Scan for the cell matching the given text and deliver its (X, Y) coordinate at center. 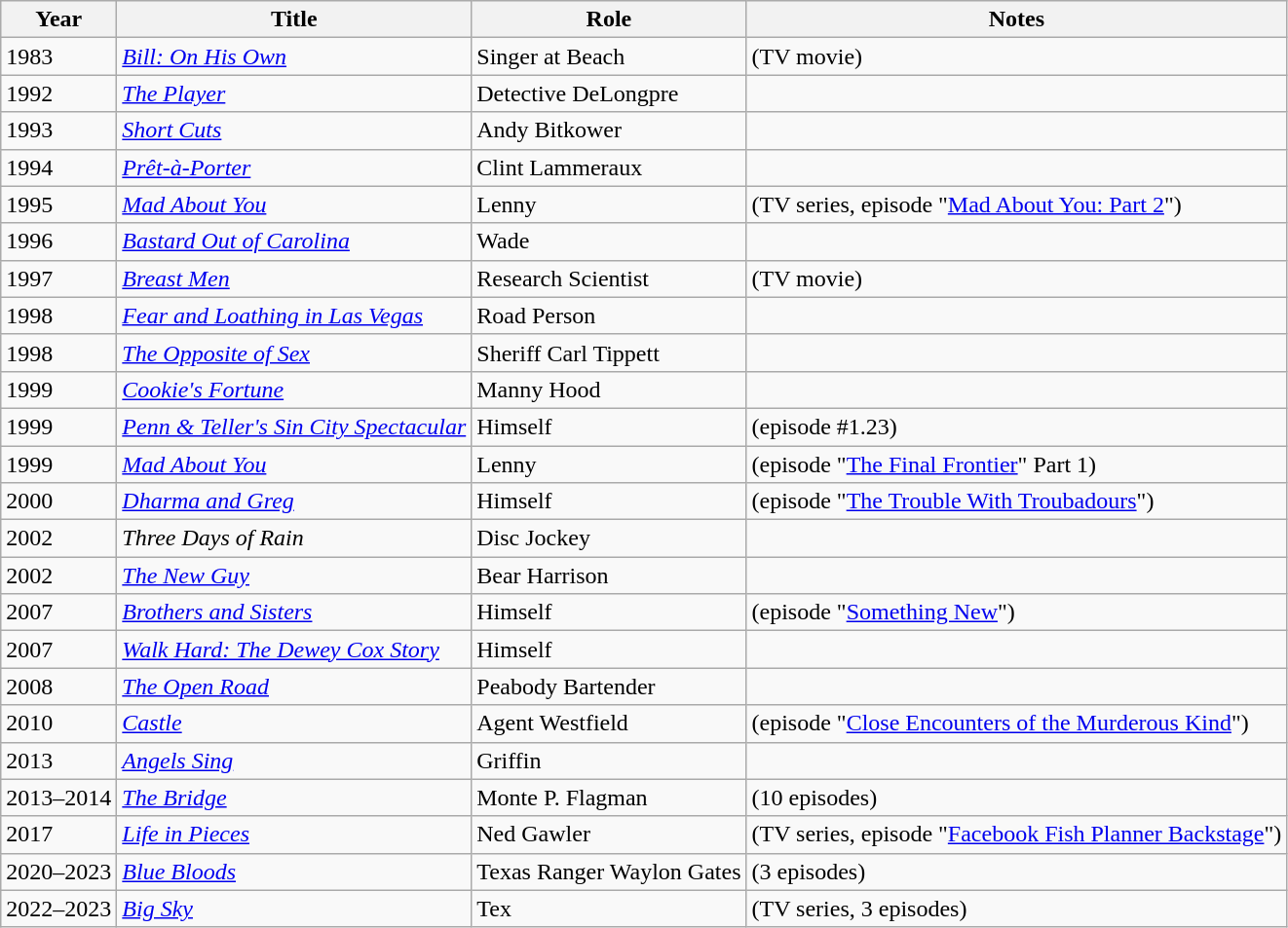
2000 (58, 501)
Breast Men (294, 278)
Monte P. Flagman (609, 798)
Life in Pieces (294, 835)
1997 (58, 278)
(10 episodes) (1017, 798)
Walk Hard: The Dewey Cox Story (294, 650)
Cookie's Fortune (294, 390)
Agent Westfield (609, 724)
2010 (58, 724)
Clint Lammeraux (609, 167)
The Bridge (294, 798)
1992 (58, 93)
Road Person (609, 316)
2017 (58, 835)
Brothers and Sisters (294, 612)
1983 (58, 56)
Blue Bloods (294, 872)
(episode "The Final Frontier" Part 1) (1017, 464)
Manny Hood (609, 390)
(3 episodes) (1017, 872)
The Open Road (294, 687)
(episode "Something New") (1017, 612)
(TV series, episode "Mad About You: Part 2") (1017, 204)
The New Guy (294, 575)
Short Cuts (294, 130)
(episode "Close Encounters of the Murderous Kind") (1017, 724)
1995 (58, 204)
Texas Ranger Waylon Gates (609, 872)
Title (294, 19)
Peabody Bartender (609, 687)
Research Scientist (609, 278)
Disc Jockey (609, 538)
2008 (58, 687)
Three Days of Rain (294, 538)
Penn & Teller's Sin City Spectacular (294, 427)
1994 (58, 167)
Notes (1017, 19)
(TV series, 3 episodes) (1017, 909)
2013 (58, 761)
Andy Bitkower (609, 130)
The Player (294, 93)
Ned Gawler (609, 835)
Castle (294, 724)
2020–2023 (58, 872)
Tex (609, 909)
Year (58, 19)
Wade (609, 241)
1993 (58, 130)
(episode #1.23) (1017, 427)
Sheriff Carl Tippett (609, 353)
Bill: On His Own (294, 56)
The Opposite of Sex (294, 353)
1996 (58, 241)
Big Sky (294, 909)
Angels Sing (294, 761)
2022–2023 (58, 909)
Bastard Out of Carolina (294, 241)
Bear Harrison (609, 575)
Dharma and Greg (294, 501)
2013–2014 (58, 798)
(episode "The Trouble With Troubadours") (1017, 501)
Detective DeLongpre (609, 93)
Role (609, 19)
Fear and Loathing in Las Vegas (294, 316)
Griffin (609, 761)
(TV series, episode "Facebook Fish Planner Backstage") (1017, 835)
Prêt-à-Porter (294, 167)
Singer at Beach (609, 56)
